Search for the cell housing the specified text and yield its [X, Y] center coordinate. 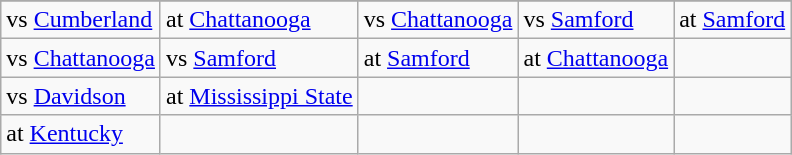
at Mississippi State [259, 96]
vs Cumberland [81, 20]
vs Davidson [81, 96]
at Kentucky [81, 134]
